Return the [x, y] coordinate for the center point of the cell that contains the specified text.  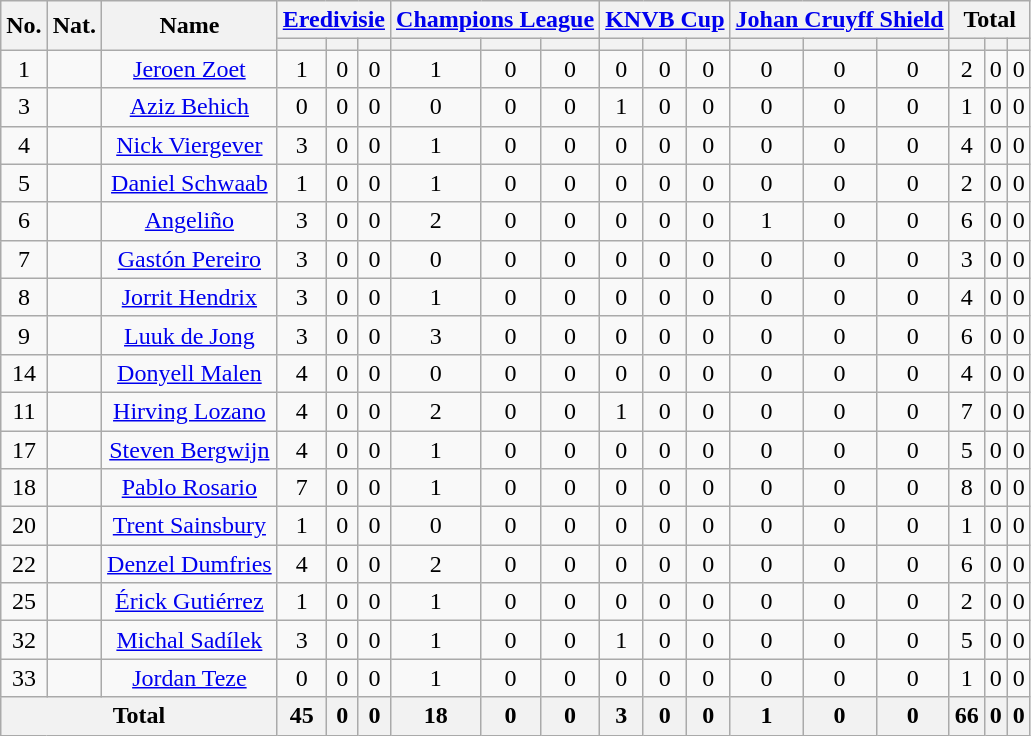
Érick Gutiérrez [190, 602]
66 [966, 716]
Hirving Lozano [190, 411]
Trent Sainsbury [190, 526]
Johan Cruyff Shield [840, 20]
Donyell Malen [190, 373]
Luuk de Jong [190, 335]
Daniel Schwaab [190, 183]
KNVB Cup [665, 20]
Nat. [74, 26]
Michal Sadílek [190, 640]
Angeliño [190, 221]
Name [190, 26]
9 [24, 335]
32 [24, 640]
Aziz Behich [190, 107]
25 [24, 602]
Jordan Teze [190, 678]
14 [24, 373]
11 [24, 411]
Jeroen Zoet [190, 69]
Champions League [496, 20]
22 [24, 564]
33 [24, 678]
No. [24, 26]
Eredivisie [334, 20]
Gastón Pereiro [190, 259]
Denzel Dumfries [190, 564]
Nick Viergever [190, 145]
Jorrit Hendrix [190, 297]
Steven Bergwijn [190, 449]
Pablo Rosario [190, 488]
20 [24, 526]
17 [24, 449]
45 [302, 716]
